Provide the [x, y] coordinate of the cell's center where the given text is located.  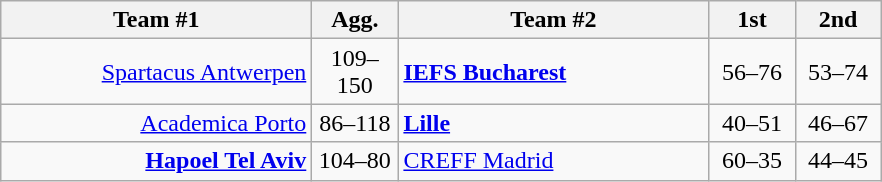
CREFF Madrid [554, 161]
53–74 [838, 72]
Hapoel Tel Aviv [156, 161]
2nd [838, 20]
46–67 [838, 123]
40–51 [752, 123]
44–45 [838, 161]
Lille [554, 123]
Team #2 [554, 20]
1st [752, 20]
109–150 [355, 72]
IEFS Bucharest [554, 72]
104–80 [355, 161]
86–118 [355, 123]
60–35 [752, 161]
Spartacus Antwerpen [156, 72]
Agg. [355, 20]
Academica Porto [156, 123]
Team #1 [156, 20]
56–76 [752, 72]
